Provide the (X, Y) coordinate of the cell's center where the given text is located.  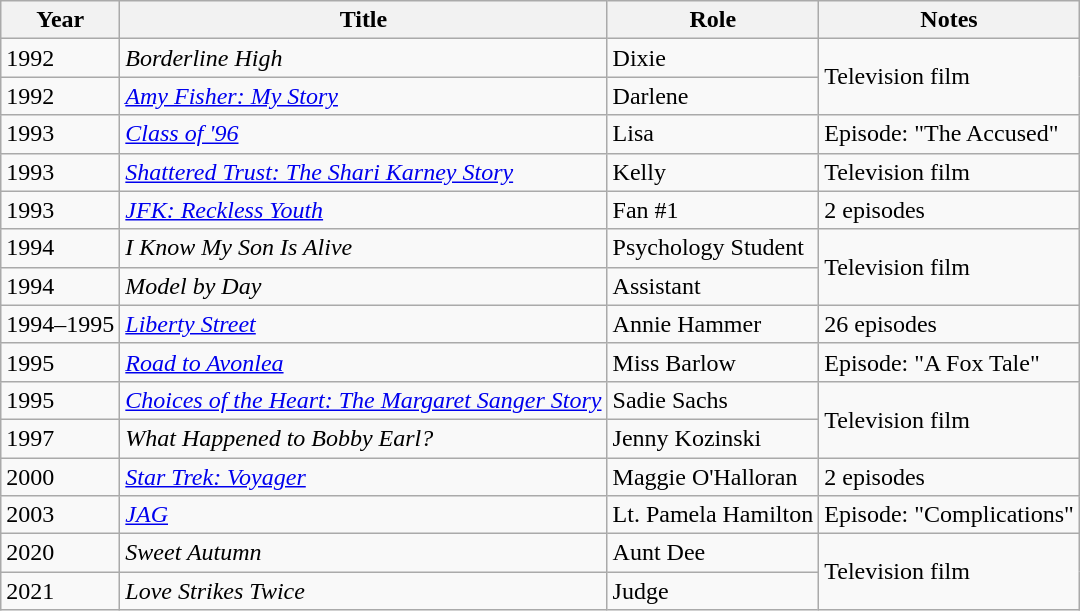
Road to Avonlea (364, 362)
Psychology Student (713, 248)
Judge (713, 591)
Year (60, 20)
2021 (60, 591)
Episode: "A Fox Tale" (950, 362)
Love Strikes Twice (364, 591)
Fan #1 (713, 210)
Model by Day (364, 286)
Dixie (713, 58)
Role (713, 20)
Class of '96 (364, 134)
2003 (60, 515)
Kelly (713, 172)
Episode: "The Accused" (950, 134)
Annie Hammer (713, 324)
Choices of the Heart: The Margaret Sanger Story (364, 400)
JAG (364, 515)
Lt. Pamela Hamilton (713, 515)
Star Trek: Voyager (364, 477)
Darlene (713, 96)
2020 (60, 553)
Aunt Dee (713, 553)
Jenny Kozinski (713, 438)
Notes (950, 20)
Maggie O'Halloran (713, 477)
Liberty Street (364, 324)
JFK: Reckless Youth (364, 210)
2000 (60, 477)
1994–1995 (60, 324)
Title (364, 20)
1997 (60, 438)
Sweet Autumn (364, 553)
Assistant (713, 286)
Episode: "Complications" (950, 515)
I Know My Son Is Alive (364, 248)
Lisa (713, 134)
What Happened to Bobby Earl? (364, 438)
Sadie Sachs (713, 400)
Shattered Trust: The Shari Karney Story (364, 172)
Borderline High (364, 58)
Miss Barlow (713, 362)
26 episodes (950, 324)
Amy Fisher: My Story (364, 96)
